Locate the cell with the specified text and output its (X, Y) center coordinate. 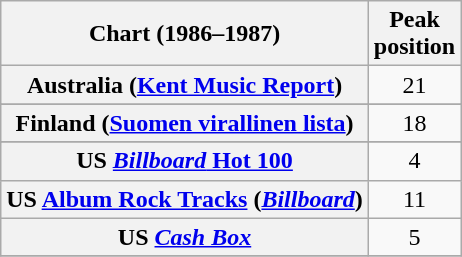
18 (414, 123)
Peakposition (414, 34)
5 (414, 237)
US Billboard Hot 100 (185, 161)
Finland (Suomen virallinen lista) (185, 123)
US Album Rock Tracks (Billboard) (185, 199)
Australia (Kent Music Report) (185, 85)
21 (414, 85)
Chart (1986–1987) (185, 34)
US Cash Box (185, 237)
11 (414, 199)
4 (414, 161)
